Identify which cell holds the provided text, then report its [x, y] central coordinate. 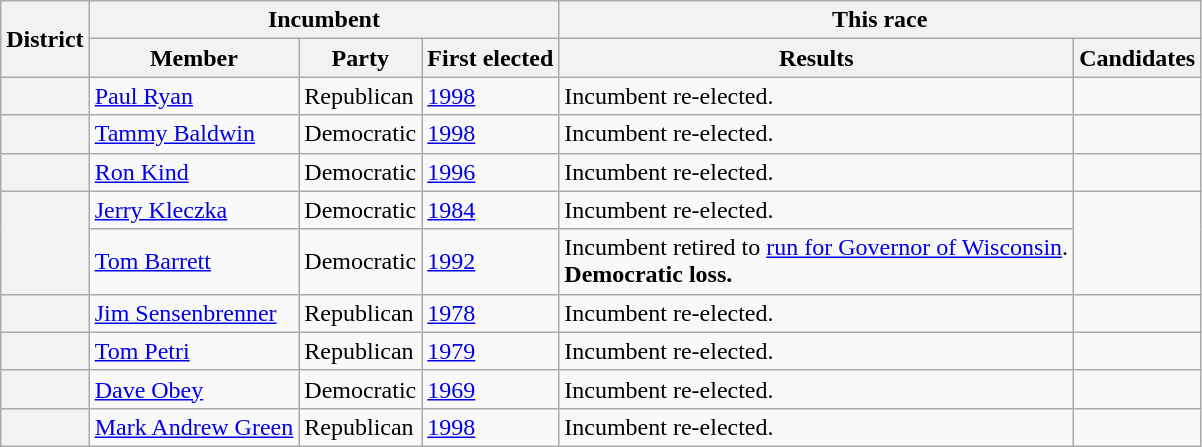
1979 [490, 351]
Incumbent [324, 20]
Mark Andrew Green [194, 427]
Dave Obey [194, 389]
1978 [490, 313]
First elected [490, 58]
Tom Petri [194, 351]
1969 [490, 389]
District [45, 39]
Incumbent retired to run for Governor of Wisconsin.Democratic loss. [816, 262]
1992 [490, 262]
Member [194, 58]
Paul Ryan [194, 96]
Tammy Baldwin [194, 134]
Ron Kind [194, 172]
1984 [490, 210]
1996 [490, 172]
This race [880, 20]
Candidates [1138, 58]
Tom Barrett [194, 262]
Party [360, 58]
Jim Sensenbrenner [194, 313]
Results [816, 58]
Jerry Kleczka [194, 210]
